Return the (X, Y) coordinate for the center point of the cell that contains the specified text.  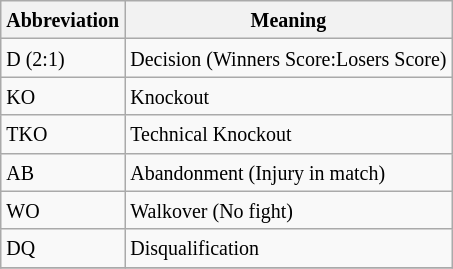
Abandonment (Injury in match) (288, 172)
Abbreviation (63, 20)
Disqualification (288, 248)
DQ (63, 248)
AB (63, 172)
TKO (63, 134)
Knockout (288, 96)
Technical Knockout (288, 134)
Walkover (No fight) (288, 210)
D (2:1) (63, 58)
Meaning (288, 20)
Decision (Winners Score:Losers Score) (288, 58)
KO (63, 96)
WO (63, 210)
